Provide the [x, y] coordinate of the cell's center where the given text is located.  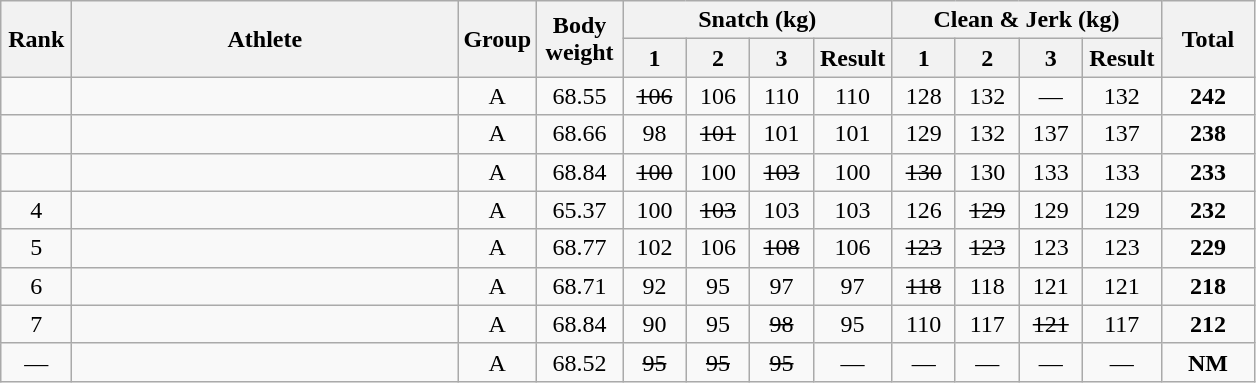
68.66 [580, 134]
Total [1208, 39]
212 [1208, 324]
Rank [36, 39]
126 [924, 210]
233 [1208, 172]
232 [1208, 210]
108 [782, 248]
92 [655, 286]
65.37 [580, 210]
128 [924, 96]
102 [655, 248]
Snatch (kg) [758, 20]
Clean & Jerk (kg) [1026, 20]
238 [1208, 134]
Group [498, 39]
Body weight [580, 39]
68.77 [580, 248]
90 [655, 324]
7 [36, 324]
68.52 [580, 362]
5 [36, 248]
68.55 [580, 96]
242 [1208, 96]
68.71 [580, 286]
Athlete [265, 39]
NM [1208, 362]
218 [1208, 286]
229 [1208, 248]
6 [36, 286]
4 [36, 210]
